Provide the (x, y) coordinate of the cell's center where the given text is located.  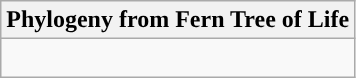
Phylogeny from Fern Tree of Life (178, 20)
